Scan for the cell matching the given text and deliver its [X, Y] coordinate at center. 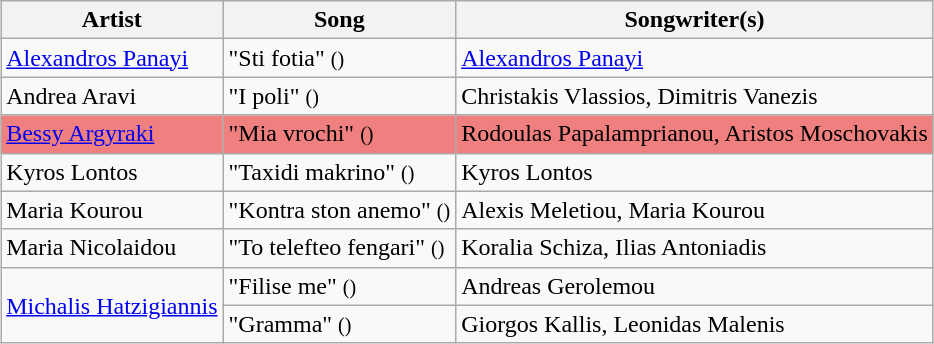
Alexis Meletiou, Maria Kourou [695, 210]
Artist [112, 20]
Bessy Argyraki [112, 134]
"Sti fotia" () [340, 58]
Andreas Gerolemou [695, 286]
"Mia vrochi" () [340, 134]
Maria Nicolaidou [112, 248]
Koralia Schiza, Ilias Antoniadis [695, 248]
Songwriter(s) [695, 20]
"Kontra ston anemo" () [340, 210]
Giorgos Kallis, Leonidas Malenis [695, 324]
Michalis Hatzigiannis [112, 305]
Andrea Aravi [112, 96]
Maria Kourou [112, 210]
Song [340, 20]
"Gramma" () [340, 324]
"Taxidi makrino" () [340, 172]
"To telefteo fengari" () [340, 248]
"Filise me" () [340, 286]
Rodoulas Papalamprianou, Aristos Moschovakis [695, 134]
Christakis Vlassios, Dimitris Vanezis [695, 96]
"I poli" () [340, 96]
